Return [x, y] of the center of cell containing provided text 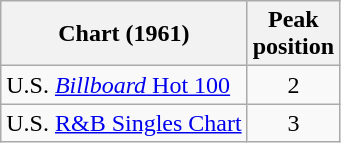
U.S. R&B Singles Chart [124, 123]
U.S. Billboard Hot 100 [124, 85]
3 [293, 123]
Chart (1961) [124, 34]
Peakposition [293, 34]
2 [293, 85]
